Pinpoint the cell where the given text exists, returning its (x, y) midpoint coordinate. 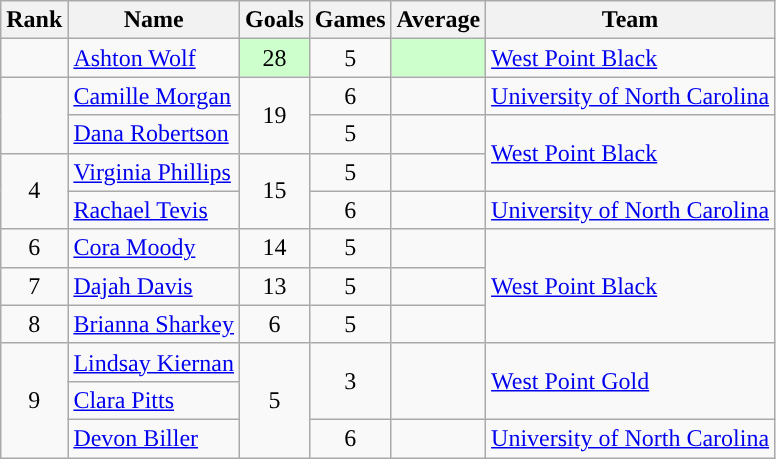
Clara Pitts (154, 400)
28 (275, 58)
Games (350, 20)
Dana Robertson (154, 134)
Devon Biller (154, 438)
Dajah Davis (154, 286)
West Point Gold (630, 381)
Virginia Phillips (154, 172)
Team (630, 20)
3 (350, 381)
Rachael Tevis (154, 210)
Cora Moody (154, 248)
Rank (34, 20)
Lindsay Kiernan (154, 362)
Name (154, 20)
8 (34, 324)
4 (34, 191)
19 (275, 115)
Ashton Wolf (154, 58)
14 (275, 248)
7 (34, 286)
Average (438, 20)
Camille Morgan (154, 96)
13 (275, 286)
9 (34, 400)
Goals (275, 20)
Brianna Sharkey (154, 324)
15 (275, 191)
